Extract the (x, y) coordinate from the center of the cell holding the provided text.  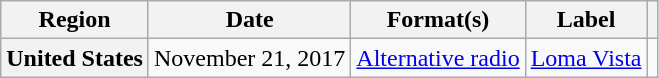
Loma Vista (586, 58)
Region (75, 20)
United States (75, 58)
Label (586, 20)
Format(s) (438, 20)
November 21, 2017 (249, 58)
Alternative radio (438, 58)
Date (249, 20)
